Output the [x, y] coordinate of the center of the cell containing the given text.  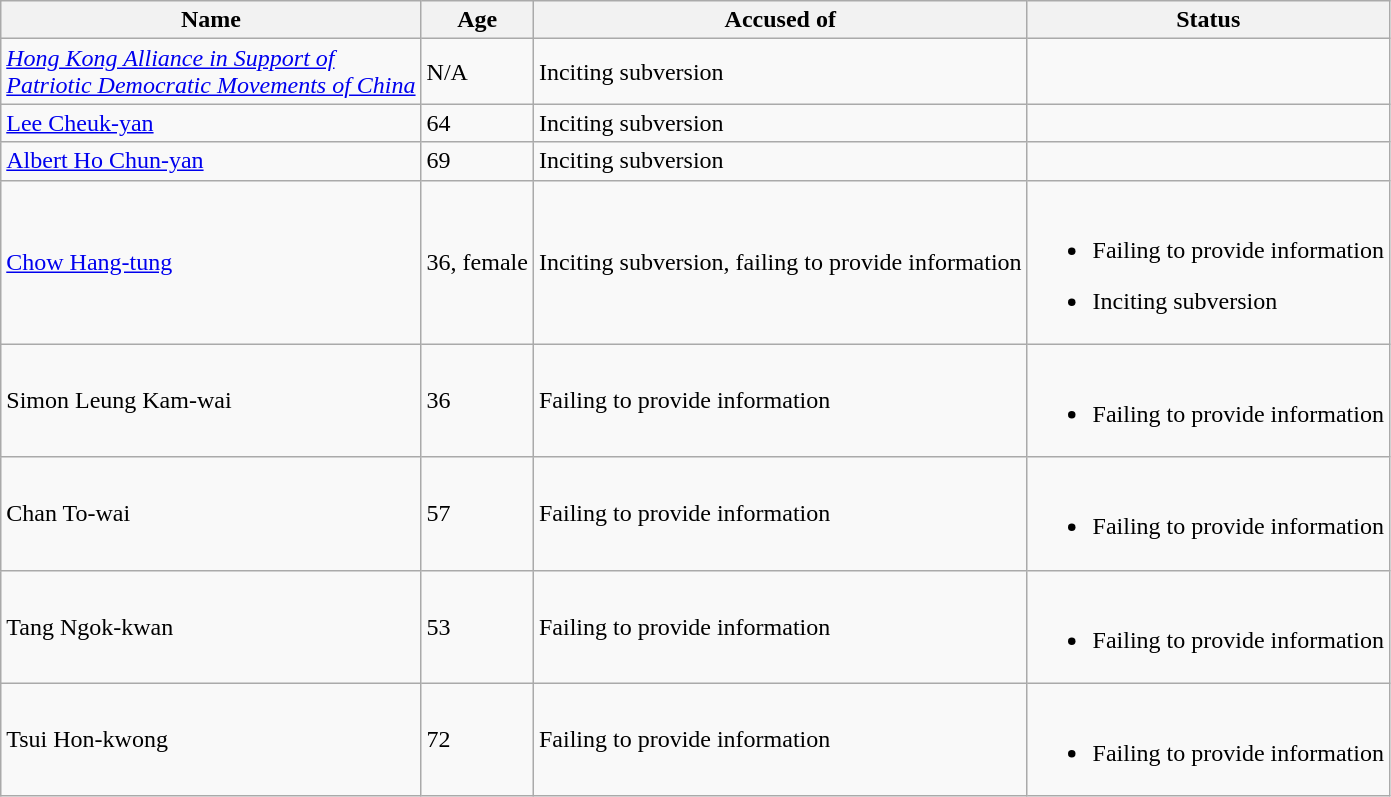
Accused of [780, 20]
Tsui Hon-kwong [211, 740]
Albert Ho Chun-yan [211, 161]
36, female [477, 262]
Simon Leung Kam-wai [211, 400]
Lee Cheuk-yan [211, 123]
Failing to provide informationInciting subversion [1208, 262]
Age [477, 20]
Chow Hang-tung [211, 262]
Chan To-wai [211, 514]
64 [477, 123]
Status [1208, 20]
Name [211, 20]
Hong Kong Alliance in Support ofPatriotic Democratic Movements of China [211, 72]
57 [477, 514]
53 [477, 626]
69 [477, 161]
36 [477, 400]
N/A [477, 72]
Tang Ngok-kwan [211, 626]
72 [477, 740]
Inciting subversion, failing to provide information [780, 262]
